Identify which cell holds the provided text, then report its [X, Y] central coordinate. 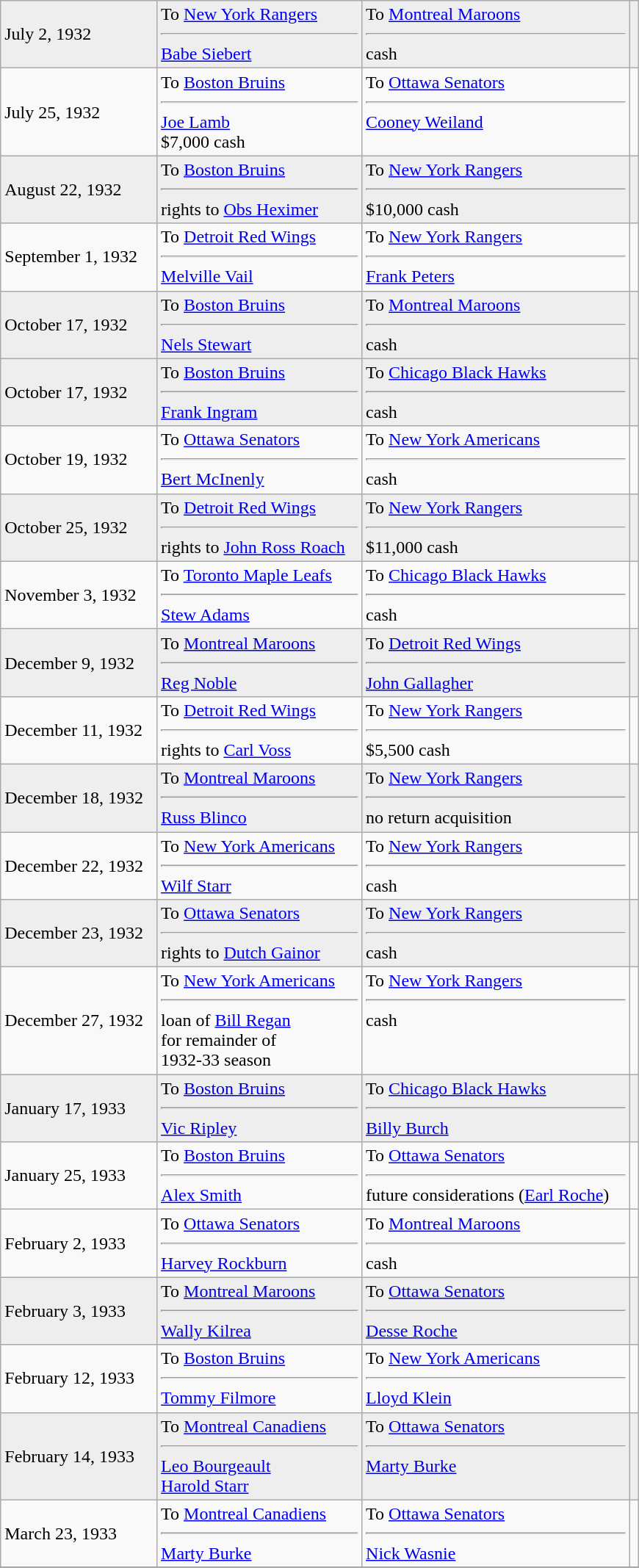
To Chicago Black Hawkscash [497, 595]
February 2, 1933 [79, 1243]
March 23, 1933 [79, 1533]
To New York AmericansWilf Starr [260, 865]
To New York Rangers $10,000 cash [497, 189]
January 25, 1933 [79, 1176]
To Ottawa Senatorsrights to Dutch Gainor [260, 933]
February 14, 1933 [79, 1456]
December 18, 1932 [79, 798]
To New York Rangers Frank Peters [497, 257]
To Toronto Maple LeafsStew Adams [260, 595]
To Chicago Black HawksBilly Burch [497, 1108]
To Montreal CanadiensLeo BourgeaultHarold Starr [260, 1456]
To Boston BruinsTommy Filmore [260, 1379]
To Chicago Black Hawks cash [497, 392]
To New York Rangers$11,000 cash [497, 527]
December 11, 1932 [79, 730]
To New York Americansloan of Bill Reganfor remainder of1932-33 season [260, 1021]
July 2, 1932 [79, 35]
To Ottawa SenatorsBert McInenly [260, 460]
To Ottawa SenatorsDesse Roche [497, 1311]
December 27, 1932 [79, 1021]
To Detroit Red Wingsrights to John Ross Roach [260, 527]
To New York RangersBabe Siebert [260, 35]
To Montreal CanadiensMarty Burke [260, 1533]
To Detroit Red WingsMelville Vail [260, 257]
To New York Rangersno return acquisition [497, 798]
December 9, 1932 [79, 662]
October 25, 1932 [79, 527]
To Ottawa Senatorsfuture considerations (Earl Roche) [497, 1176]
To Detroit Red WingsJohn Gallagher [497, 662]
To Boston Bruinsrights to Obs Heximer [260, 189]
August 22, 1932 [79, 189]
July 25, 1932 [79, 112]
To Boston BruinsJoe Lamb$7,000 cash [260, 112]
To Montreal Maroons cash [497, 325]
To Boston BruinsAlex Smith [260, 1176]
To Montreal MaroonsReg Noble [260, 662]
February 12, 1933 [79, 1379]
September 1, 1932 [79, 257]
November 3, 1932 [79, 595]
December 22, 1932 [79, 865]
To Boston BruinsFrank Ingram [260, 392]
To Detroit Red Wingsrights to Carl Voss [260, 730]
February 3, 1933 [79, 1311]
October 19, 1932 [79, 460]
To Ottawa SenatorsCooney Weiland [497, 112]
January 17, 1933 [79, 1108]
To Boston BruinsNels Stewart [260, 325]
To Ottawa SenatorsHarvey Rockburn [260, 1243]
December 23, 1932 [79, 933]
To Ottawa SenatorsNick Wasnie [497, 1533]
To New York Americanscash [497, 460]
To New York Rangers$5,500 cash [497, 730]
To Ottawa SenatorsMarty Burke [497, 1456]
To Boston BruinsVic Ripley [260, 1108]
To Montreal MaroonsRuss Blinco [260, 798]
To Montreal MaroonsWally Kilrea [260, 1311]
To New York AmericansLloyd Klein [497, 1379]
